Pinpoint the cell where the given text exists, returning its (X, Y) midpoint coordinate. 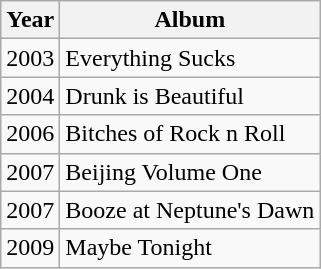
Bitches of Rock n Roll (190, 134)
Album (190, 20)
2004 (30, 96)
Maybe Tonight (190, 248)
Everything Sucks (190, 58)
Beijing Volume One (190, 172)
2003 (30, 58)
2006 (30, 134)
2009 (30, 248)
Booze at Neptune's Dawn (190, 210)
Drunk is Beautiful (190, 96)
Year (30, 20)
